Detect which cell encompasses the target text, then output its (X, Y) center coordinate. 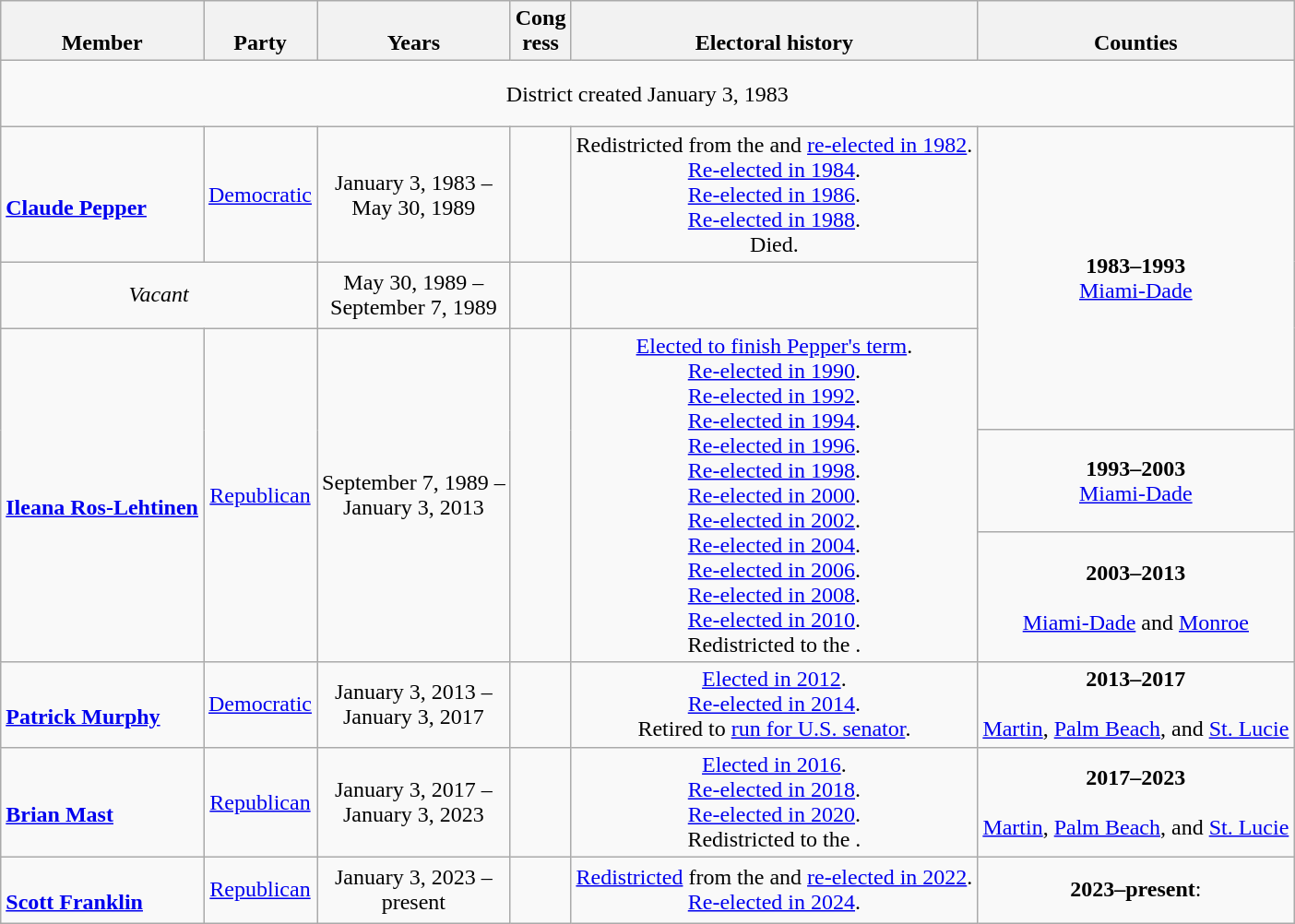
January 3, 2013 –January 3, 2017 (414, 705)
Party (260, 31)
Ileana Ros-Lehtinen (102, 495)
May 30, 1989 –September 7, 1989 (414, 295)
Redistricted from the and re-elected in 2022.Re-elected in 2024. (775, 890)
January 3, 1983 –May 30, 1989 (414, 195)
Congress (541, 31)
Claude Pepper (102, 195)
2003–2013Miami-Dade and Monroe (1136, 598)
2013–2017Martin, Palm Beach, and St. Lucie (1136, 705)
2023–present: (1136, 890)
January 3, 2017 –January 3, 2023 (414, 802)
Years (414, 31)
Patrick Murphy (102, 705)
Vacant (159, 295)
District created January 3, 1983 (647, 94)
2017–2023Martin, Palm Beach, and St. Lucie (1136, 802)
1983–1993Miami-Dade (1136, 278)
Electoral history (775, 31)
Elected in 2016.Re-elected in 2018.Re-elected in 2020.Redistricted to the . (775, 802)
Redistricted from the and re-elected in 1982.Re-elected in 1984.Re-elected in 1986.Re-elected in 1988.Died. (775, 195)
Elected in 2012.Re-elected in 2014.Retired to run for U.S. senator. (775, 705)
September 7, 1989 –January 3, 2013 (414, 495)
January 3, 2023 –present (414, 890)
Member (102, 31)
Counties (1136, 31)
Scott Franklin (102, 890)
1993–2003Miami-Dade (1136, 480)
Brian Mast (102, 802)
